Identify which cell holds the provided text, then report its [x, y] central coordinate. 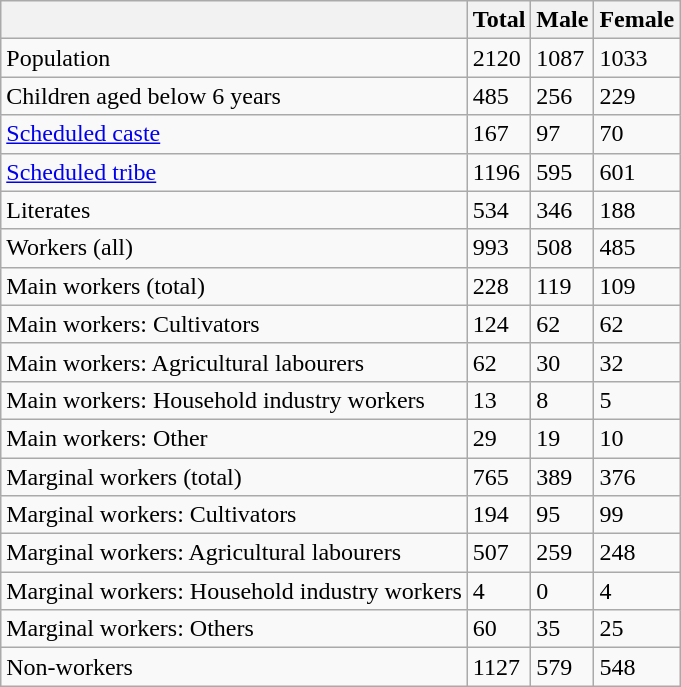
1033 [637, 58]
993 [499, 248]
Marginal workers: Household industry workers [234, 591]
Female [637, 20]
Marginal workers (total) [234, 477]
70 [637, 134]
109 [637, 286]
389 [562, 477]
Scheduled tribe [234, 172]
Main workers: Cultivators [234, 324]
Male [562, 20]
Literates [234, 210]
30 [562, 362]
Main workers (total) [234, 286]
Scheduled caste [234, 134]
35 [562, 629]
507 [499, 553]
188 [637, 210]
Main workers: Agricultural labourers [234, 362]
2120 [499, 58]
1196 [499, 172]
508 [562, 248]
228 [499, 286]
Marginal workers: Others [234, 629]
97 [562, 134]
259 [562, 553]
Workers (all) [234, 248]
Main workers: Other [234, 438]
99 [637, 515]
548 [637, 667]
32 [637, 362]
10 [637, 438]
119 [562, 286]
Marginal workers: Agricultural labourers [234, 553]
765 [499, 477]
Children aged below 6 years [234, 96]
Total [499, 20]
1127 [499, 667]
346 [562, 210]
60 [499, 629]
Main workers: Household industry workers [234, 400]
13 [499, 400]
167 [499, 134]
Non-workers [234, 667]
29 [499, 438]
601 [637, 172]
Marginal workers: Cultivators [234, 515]
25 [637, 629]
248 [637, 553]
579 [562, 667]
1087 [562, 58]
8 [562, 400]
124 [499, 324]
595 [562, 172]
95 [562, 515]
376 [637, 477]
534 [499, 210]
Population [234, 58]
0 [562, 591]
194 [499, 515]
256 [562, 96]
19 [562, 438]
5 [637, 400]
229 [637, 96]
